Determine the [X, Y] coordinate at the center of the cell enclosing the given text.  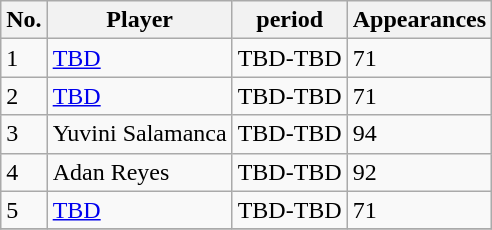
No. [24, 20]
3 [24, 134]
period [290, 20]
Player [140, 20]
Adan Reyes [140, 172]
2 [24, 96]
1 [24, 58]
4 [24, 172]
92 [419, 172]
5 [24, 210]
94 [419, 134]
Appearances [419, 20]
Yuvini Salamanca [140, 134]
